Provide the (x, y) coordinate of the cell's center where the given text is located.  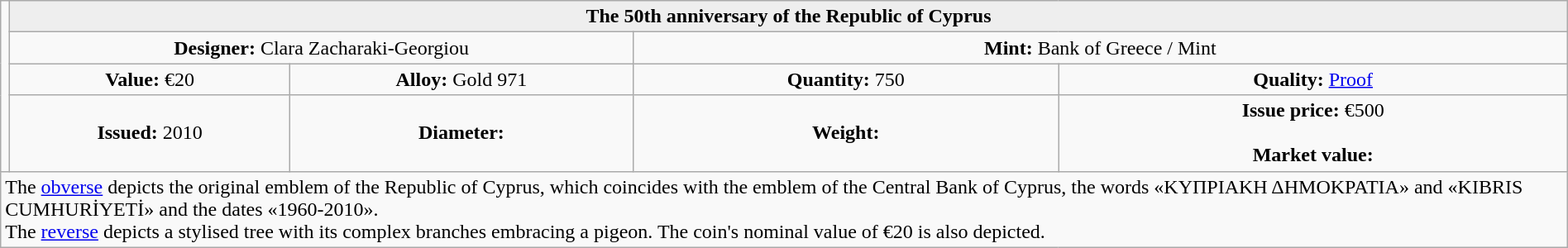
Issued: 2010 (150, 133)
Mint: Bank of Greece / Mint (1100, 48)
Quantity: 750 (845, 79)
Weight: (845, 133)
Alloy: Gold 971 (461, 79)
Quality: Proof (1313, 79)
Designer: Clara Zacharaki-Georgiou (322, 48)
The 50th anniversary of the Republic of Cyprus (789, 17)
Issue price: €500Market value: (1313, 133)
Value: €20 (150, 79)
Diameter: (461, 133)
